Scan for the cell matching the given text and deliver its (X, Y) coordinate at center. 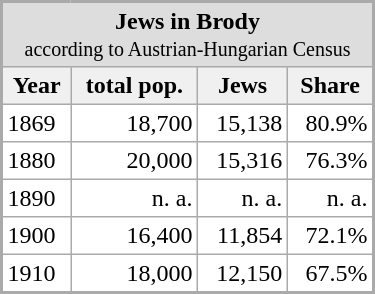
1890 (37, 198)
1880 (37, 161)
11,854 (243, 236)
67.5% (330, 273)
80.9% (330, 123)
72.1% (330, 236)
1910 (37, 273)
total pop. (134, 86)
1869 (37, 123)
Year (37, 86)
15,316 (243, 161)
18,700 (134, 123)
Share (330, 86)
16,400 (134, 236)
12,150 (243, 273)
15,138 (243, 123)
76.3% (330, 161)
Jews in Brodyaccording to Austrian-Hungarian Census (188, 34)
Jews (243, 86)
1900 (37, 236)
20,000 (134, 161)
18,000 (134, 273)
